Determine the (X, Y) coordinate at the center of the cell enclosing the given text.  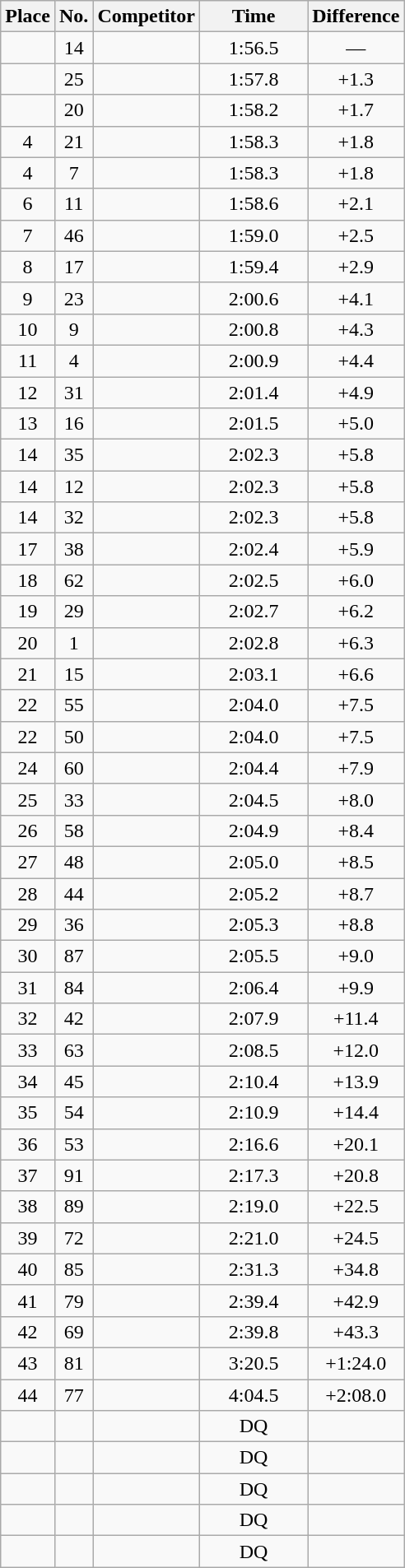
2:39.4 (254, 1300)
+11.4 (356, 1019)
2:01.4 (254, 393)
Competitor (147, 16)
+14.4 (356, 1113)
1:58.2 (254, 110)
91 (73, 1175)
18 (28, 580)
2:02.7 (254, 612)
39 (28, 1238)
2:00.9 (254, 361)
2:00.6 (254, 298)
+1:24.0 (356, 1363)
28 (28, 893)
1:56.5 (254, 48)
2:04.9 (254, 831)
79 (73, 1300)
+20.1 (356, 1144)
+43.3 (356, 1332)
8 (28, 267)
54 (73, 1113)
+2:08.0 (356, 1395)
+2.1 (356, 204)
2:10.9 (254, 1113)
+6.6 (356, 674)
1:59.0 (254, 235)
No. (73, 16)
2:04.5 (254, 799)
3:20.5 (254, 1363)
77 (73, 1395)
46 (73, 235)
30 (28, 956)
+6.3 (356, 643)
2:05.3 (254, 925)
+2.5 (356, 235)
48 (73, 862)
2:05.5 (254, 956)
+8.4 (356, 831)
58 (73, 831)
2:31.3 (254, 1269)
+2.9 (356, 267)
2:04.4 (254, 768)
19 (28, 612)
55 (73, 705)
10 (28, 329)
Time (254, 16)
— (356, 48)
2:06.4 (254, 988)
85 (73, 1269)
1 (73, 643)
34 (28, 1082)
+9.0 (356, 956)
2:08.5 (254, 1050)
50 (73, 737)
+9.9 (356, 988)
+4.3 (356, 329)
+1.3 (356, 79)
84 (73, 988)
Difference (356, 16)
+13.9 (356, 1082)
40 (28, 1269)
2:21.0 (254, 1238)
+24.5 (356, 1238)
26 (28, 831)
2:17.3 (254, 1175)
1:58.6 (254, 204)
+4.1 (356, 298)
1:57.8 (254, 79)
45 (73, 1082)
+8.7 (356, 893)
2:05.0 (254, 862)
16 (73, 424)
87 (73, 956)
+42.9 (356, 1300)
2:02.4 (254, 549)
72 (73, 1238)
13 (28, 424)
+4.9 (356, 393)
81 (73, 1363)
60 (73, 768)
+7.9 (356, 768)
+8.8 (356, 925)
2:10.4 (254, 1082)
2:05.2 (254, 893)
+20.8 (356, 1175)
23 (73, 298)
+34.8 (356, 1269)
+22.5 (356, 1207)
43 (28, 1363)
2:03.1 (254, 674)
+6.0 (356, 580)
+8.0 (356, 799)
2:00.8 (254, 329)
2:19.0 (254, 1207)
89 (73, 1207)
2:01.5 (254, 424)
2:16.6 (254, 1144)
Place (28, 16)
2:39.8 (254, 1332)
+12.0 (356, 1050)
24 (28, 768)
2:02.8 (254, 643)
+1.7 (356, 110)
4:04.5 (254, 1395)
41 (28, 1300)
+5.0 (356, 424)
37 (28, 1175)
62 (73, 580)
+4.4 (356, 361)
6 (28, 204)
27 (28, 862)
+5.9 (356, 549)
63 (73, 1050)
2:07.9 (254, 1019)
1:59.4 (254, 267)
69 (73, 1332)
2:02.5 (254, 580)
+8.5 (356, 862)
15 (73, 674)
53 (73, 1144)
+6.2 (356, 612)
